Locate the cell with the specified text and output its [x, y] center coordinate. 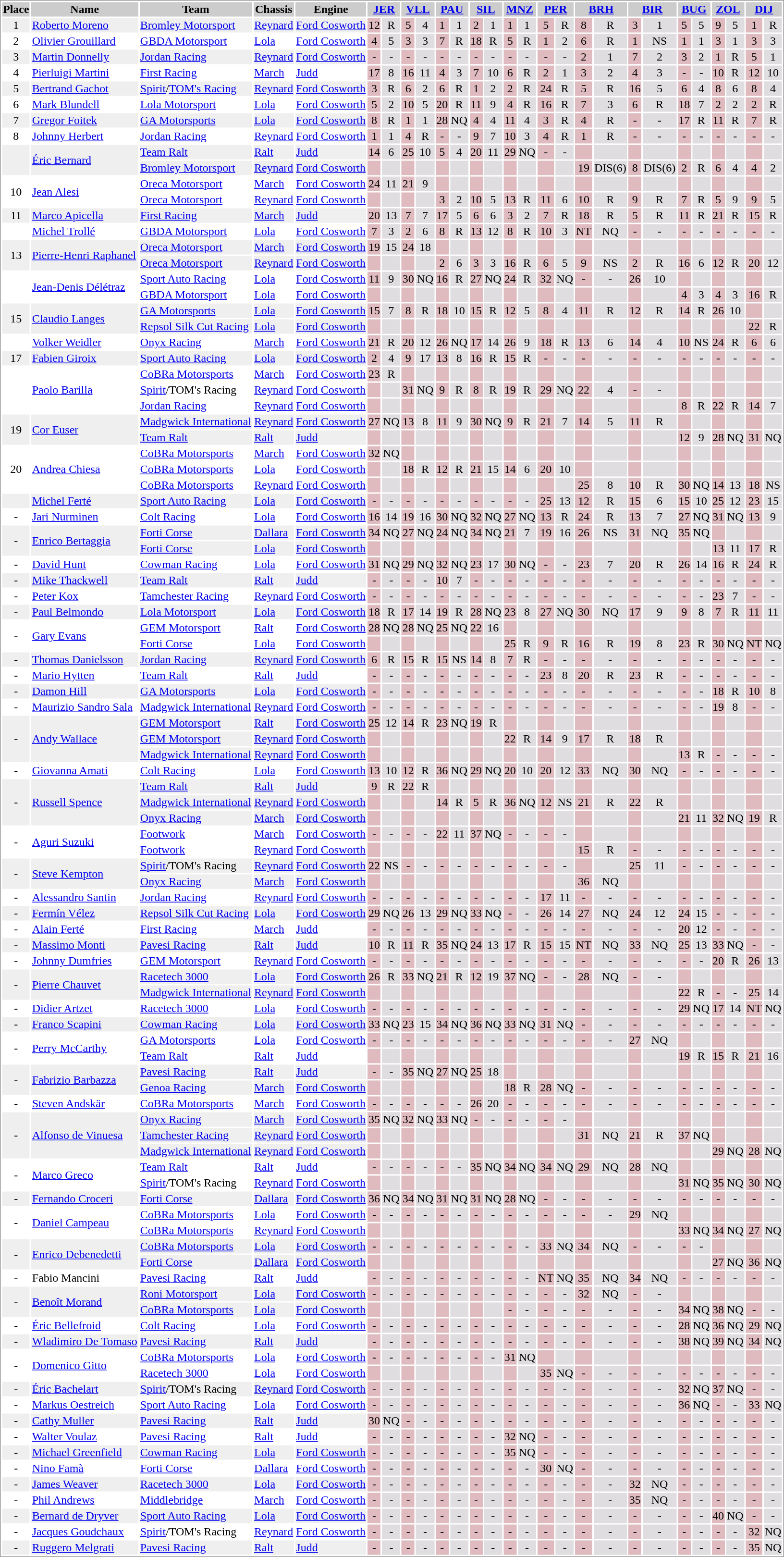
Fermín Vélez [85, 914]
Markus Oestreich [85, 1405]
Franco Scapini [85, 1024]
Ruggero Melgrati [85, 1548]
Team [196, 9]
Volker Weidler [85, 343]
Jean Alesi [85, 192]
Massimo Monti [85, 945]
Gary Evans [85, 636]
DIJ [764, 9]
Paul Belmondo [85, 612]
Michael Greenfield [85, 1453]
Walter Voulaz [85, 1436]
Daniel Campeau [85, 1223]
ZOL [728, 9]
Genoa Racing [196, 1087]
Nino Famà [85, 1468]
PAU [452, 9]
Bertrand Gachot [85, 89]
Engine [331, 9]
Aguri Suzuki [85, 842]
Michel Trollé [85, 231]
Fabien Giroix [85, 358]
Pierre Chauvet [85, 985]
James Weaver [85, 1484]
Giovanna Amati [85, 770]
Enrico Bertaggia [85, 541]
Alain Ferté [85, 929]
BRH [601, 9]
Bernard de Dryver [85, 1516]
Jari Nurminen [85, 517]
Martin Donnelly [85, 57]
Steven Andskär [85, 1104]
39 [718, 1341]
Benoît Morand [85, 1302]
Cathy Muller [85, 1421]
Place [16, 9]
Middlebridge [196, 1500]
Wladimiro De Tomaso [85, 1341]
Andrea Chiesa [85, 469]
Pierluigi Martini [85, 73]
Mike Thackwell [85, 580]
Paolo Barilla [85, 390]
Olivier Grouillard [85, 41]
Alfonso de Vinuesa [85, 1135]
Chassis [274, 9]
Russell Spence [85, 803]
PER [556, 9]
Fabrizio Barbazza [85, 1080]
Pierre-Henri Raphanel [85, 256]
SIL [486, 9]
Gregor Foitek [85, 121]
BUG [694, 9]
Domenico Gitto [85, 1366]
Alessandro Santin [85, 897]
Claudio Langes [85, 319]
Marco Apicella [85, 216]
Enrico Debenedetti [85, 1254]
Roberto Moreno [85, 25]
Mark Blundell [85, 104]
Fernando Croceri [85, 1199]
Mario Hytten [85, 675]
BIR [652, 9]
Jacques Goudchaux [85, 1532]
Johnny Dumfries [85, 961]
Cor Euser [85, 430]
Michel Ferté [85, 501]
Johnny Herbert [85, 136]
Didier Artzet [85, 1009]
Steve Kempton [85, 874]
Name [85, 9]
Éric Bellefroid [85, 1326]
Maurizio Sandro Sala [85, 707]
David Hunt [85, 565]
Andy Wallace [85, 739]
Éric Bernard [85, 161]
Jean-Denis Délétraz [85, 287]
40 [718, 1516]
Perry McCarthy [85, 1049]
Peter Kox [85, 596]
Éric Bachelart [85, 1389]
Phil Andrews [85, 1500]
Fabio Mancini [85, 1278]
JER [384, 9]
MNZ [520, 9]
Thomas Danielsson [85, 660]
VLL [418, 9]
Roni Motorsport [196, 1294]
Damon Hill [85, 692]
Marco Greco [85, 1175]
